Determine the (X, Y) coordinate at the center of the cell enclosing the given text.  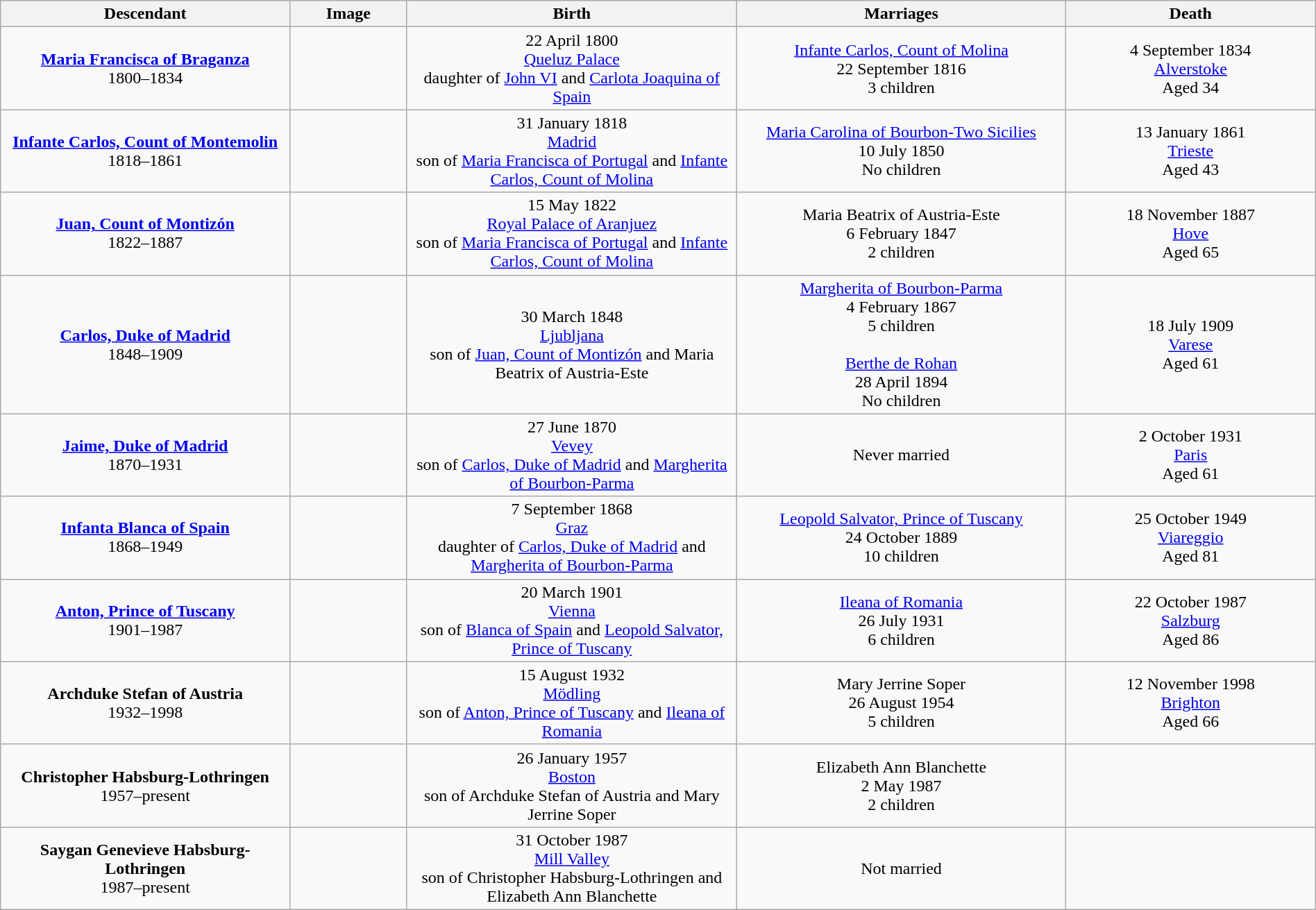
Archduke Stefan of Austria1932–1998 (146, 702)
30 March 1848Ljubljanason of Juan, Count of Montizón and Maria Beatrix of Austria-Este (572, 344)
Death (1190, 14)
22 October 1987SalzburgAged 86 (1190, 621)
Not married (902, 868)
18 July 1909VareseAged 61 (1190, 344)
12 November 1998BrightonAged 66 (1190, 702)
Anton, Prince of Tuscany1901–1987 (146, 621)
Christopher Habsburg-Lothringen1957–present (146, 786)
31 January 1818Madridson of Maria Francisca of Portugal and Infante Carlos, Count of Molina (572, 151)
Descendant (146, 14)
Infante Carlos, Count of Molina22 September 18163 children (902, 68)
Never married (902, 455)
Image (348, 14)
31 October 1987Mill Valleyson of Christopher Habsburg-Lothringen and Elizabeth Ann Blanchette (572, 868)
Juan, Count of Montizón1822–1887 (146, 233)
2 October 1931ParisAged 61 (1190, 455)
Carlos, Duke of Madrid1848–1909 (146, 344)
Saygan Genevieve Habsburg-Lothringen1987–present (146, 868)
Maria Carolina of Bourbon-Two Sicilies10 July 1850No children (902, 151)
Mary Jerrine Soper26 August 19545 children (902, 702)
18 November 1887HoveAged 65 (1190, 233)
20 March 1901Viennason of Blanca of Spain and Leopold Salvator, Prince of Tuscany (572, 621)
Elizabeth Ann Blanchette2 May 19872 children (902, 786)
15 May 1822Royal Palace of Aranjuezson of Maria Francisca of Portugal and Infante Carlos, Count of Molina (572, 233)
Margherita of Bourbon-Parma4 February 18675 childrenBerthe de Rohan28 April 1894No children (902, 344)
Marriages (902, 14)
Birth (572, 14)
Maria Francisca of Braganza1800–1834 (146, 68)
7 September 1868Grazdaughter of Carlos, Duke of Madrid and Margherita of Bourbon-Parma (572, 537)
25 October 1949ViareggioAged 81 (1190, 537)
15 August 1932Mödlingson of Anton, Prince of Tuscany and Ileana of Romania (572, 702)
Ileana of Romania26 July 19316 children (902, 621)
26 January 1957Bostonson of Archduke Stefan of Austria and Mary Jerrine Soper (572, 786)
22 April 1800 Queluz Palacedaughter of John VI and Carlota Joaquina of Spain (572, 68)
13 January 1861TriesteAged 43 (1190, 151)
Jaime, Duke of Madrid1870–1931 (146, 455)
Leopold Salvator, Prince of Tuscany24 October 188910 children (902, 537)
Infanta Blanca of Spain1868–1949 (146, 537)
Maria Beatrix of Austria-Este6 February 18472 children (902, 233)
27 June 1870Veveyson of Carlos, Duke of Madrid and Margherita of Bourbon-Parma (572, 455)
Infante Carlos, Count of Montemolin1818–1861 (146, 151)
4 September 1834AlverstokeAged 34 (1190, 68)
